Output the (X, Y) coordinate of the center of the cell containing the given text.  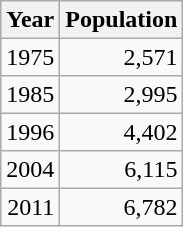
Population (122, 20)
1975 (30, 56)
2,995 (122, 94)
4,402 (122, 132)
6,115 (122, 170)
1985 (30, 94)
6,782 (122, 206)
2,571 (122, 56)
2004 (30, 170)
Year (30, 20)
2011 (30, 206)
1996 (30, 132)
